Detect which cell encompasses the target text, then output its (X, Y) center coordinate. 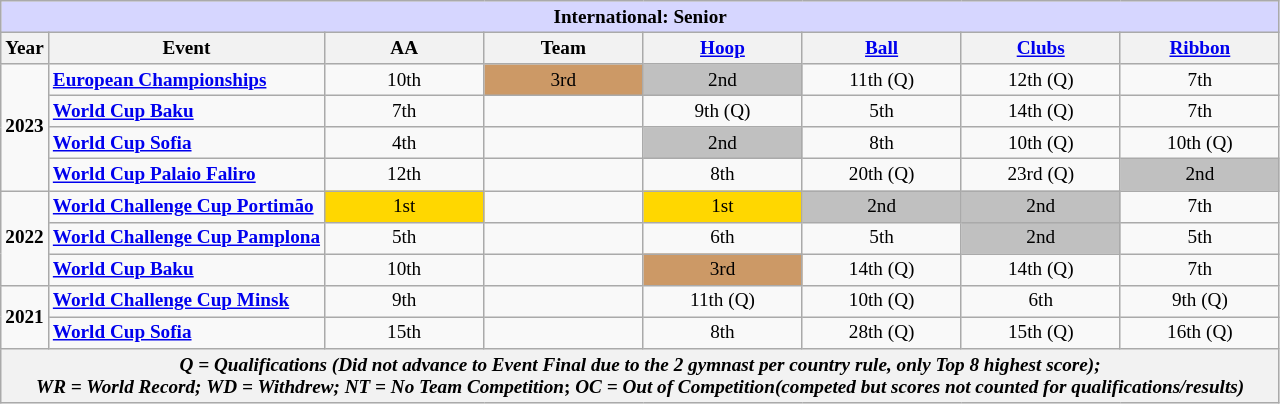
World Challenge Cup Portimão (186, 206)
4th (404, 143)
12th (404, 175)
16th (Q) (1200, 333)
World Challenge Cup Pamplona (186, 238)
Ball (882, 48)
15th (404, 333)
9th (404, 301)
European Championships (186, 80)
Clubs (1040, 48)
Year (25, 48)
28th (Q) (882, 333)
23rd (Q) (1040, 175)
2021 (25, 316)
World Challenge Cup Minsk (186, 301)
15th (Q) (1040, 333)
20th (Q) (882, 175)
2023 (25, 128)
International: Senior (640, 17)
12th (Q) (1040, 80)
AA (404, 48)
Event (186, 48)
2022 (25, 238)
Team (564, 48)
Ribbon (1200, 48)
World Cup Palaio Faliro (186, 175)
Hoop (722, 48)
